From the cell containing the given text, extract its center point as (x, y) coordinate. 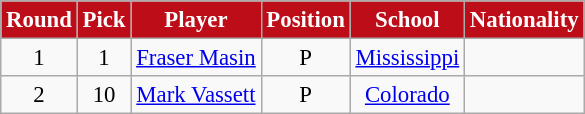
Mark Vassett (196, 95)
Round (39, 20)
Mississippi (407, 58)
2 (39, 95)
Colorado (407, 95)
Fraser Masin (196, 58)
Player (196, 20)
10 (104, 95)
Position (306, 20)
School (407, 20)
Nationality (524, 20)
Pick (104, 20)
